Find where the given text appears and provide that cell's center as [X, Y] coordinate. 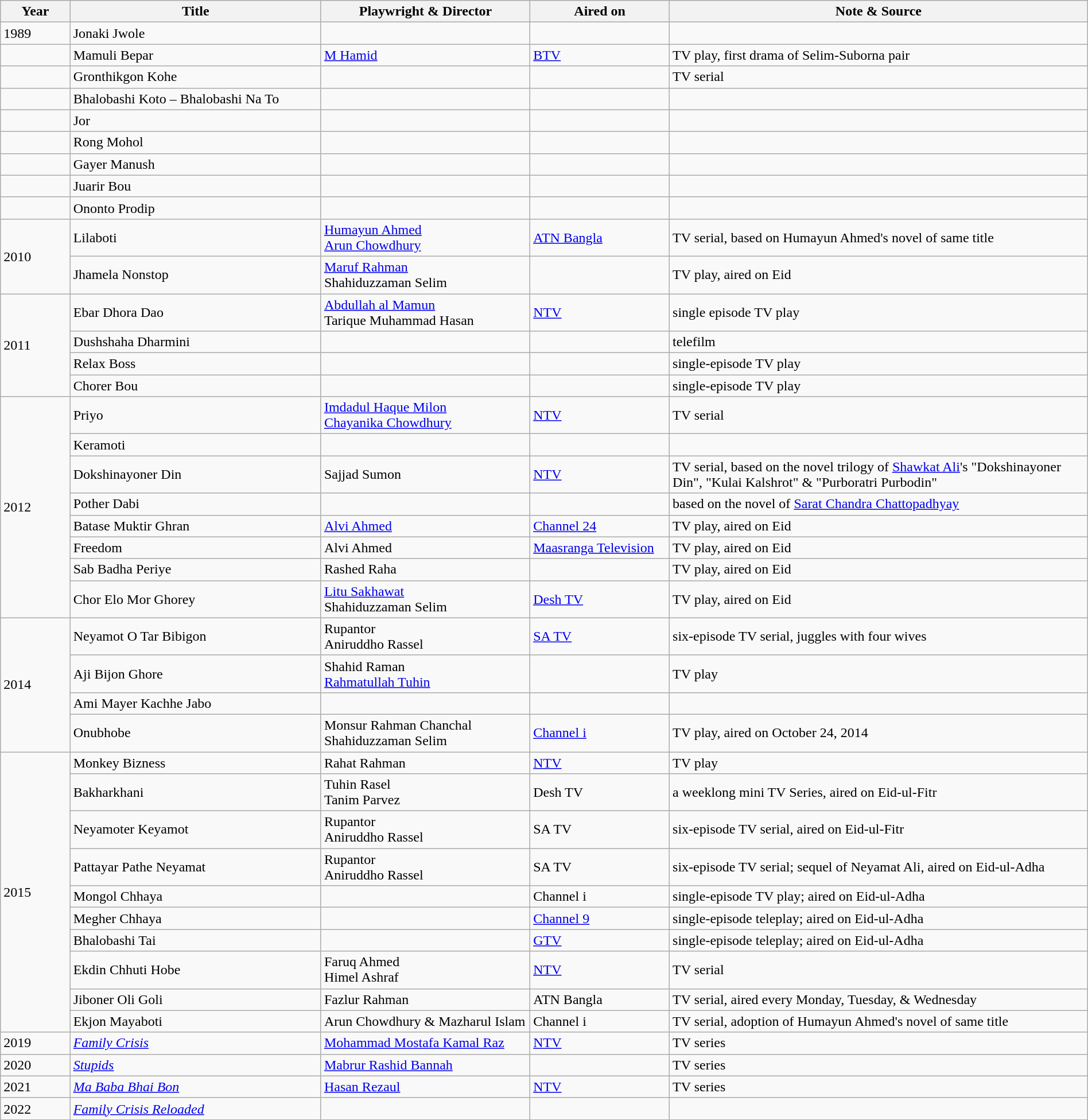
2022 [36, 1109]
Ekdin Chhuti Hobe [195, 970]
Jhamela Nonstop [195, 274]
Monsur Rahman Chanchal Shahiduzzaman Selim [425, 733]
Shahid Raman Rahmatullah Tuhin [425, 674]
Gronthikgon Kohe [195, 77]
TV serial, adoption of Humayun Ahmed's novel of same title [879, 1021]
2011 [36, 346]
2010 [36, 256]
Mongol Chhaya [195, 897]
Abdullah al Mamun Tarique Muhammad Hasan [425, 312]
single episode TV play [879, 312]
Mabrur Rashid Bannah [425, 1065]
Jonaki Jwole [195, 33]
Jiboner Oli Goli [195, 999]
Bhalobashi Tai [195, 940]
Aired on [600, 11]
Juarir Bou [195, 186]
GTV [600, 940]
2012 [36, 507]
Title [195, 11]
Rashed Raha [425, 569]
Bhalobashi Koto – Bhalobashi Na To [195, 99]
Arun Chowdhury & Mazharul Islam [425, 1021]
Imdadul Haque Milon Chayanika Chowdhury [425, 416]
six-episode TV serial, aired on Eid-ul-Fitr [879, 830]
1989 [36, 33]
Neyamot O Tar Bibigon [195, 636]
Litu Sakhawat Shahiduzzaman Selim [425, 599]
Rahat Rahman [425, 763]
BTV [600, 55]
Dushshaha Dharmini [195, 342]
six-episode TV serial, juggles with four wives [879, 636]
Humayun Ahmed Arun Chowdhury [425, 238]
single-episode TV play; aired on Eid-ul-Adha [879, 897]
Sab Badha Periye [195, 569]
TV serial, based on Humayun Ahmed's novel of same title [879, 238]
Hasan Rezaul [425, 1087]
Sajjad Sumon [425, 474]
Family Crisis Reloaded [195, 1109]
2020 [36, 1065]
Keramoti [195, 445]
Mamuli Bepar [195, 55]
Freedom [195, 548]
Onubhobe [195, 733]
Dokshinayoner Din [195, 474]
Neyamoter Keyamot [195, 830]
Mohammad Mostafa Kamal Raz [425, 1043]
Chorer Bou [195, 386]
Ebar Dhora Dao [195, 312]
Tuhin Rasel Tanim Parvez [425, 792]
Pattayar Pathe Neyamat [195, 867]
Faruq Ahmed Himel Ashraf [425, 970]
Batase Muktir Ghran [195, 526]
Ami Mayer Kachhe Jabo [195, 703]
TV play, aired on October 24, 2014 [879, 733]
Pother Dabi [195, 504]
Lilaboti [195, 238]
Monkey Bizness [195, 763]
Maasranga Television [600, 548]
TV serial, based on the novel trilogy of Shawkat Ali's "Dokshinayoner Din", "Kulai Kalshrot" & "Purboratri Purbodin" [879, 474]
telefilm [879, 342]
Bakharkhani [195, 792]
Jor [195, 121]
Maruf Rahman Shahiduzzaman Selim [425, 274]
Playwright & Director [425, 11]
Stupids [195, 1065]
a weeklong mini TV Series, aired on Eid-ul-Fitr [879, 792]
Ononto Prodip [195, 208]
Channel 9 [600, 919]
2015 [36, 892]
TV play, first drama of Selim-Suborna pair [879, 55]
Family Crisis [195, 1043]
Priyo [195, 416]
Ekjon Mayaboti [195, 1021]
Aji Bijon Ghore [195, 674]
Note & Source [879, 11]
TV serial, aired every Monday, Tuesday, & Wednesday [879, 999]
Channel 24 [600, 526]
Megher Chhaya [195, 919]
Fazlur Rahman [425, 999]
Year [36, 11]
Rong Mohol [195, 142]
2021 [36, 1087]
Ma Baba Bhai Bon [195, 1087]
2019 [36, 1043]
Relax Boss [195, 364]
Gayer Manush [195, 164]
M Hamid [425, 55]
based on the novel of Sarat Chandra Chattopadhyay [879, 504]
six-episode TV serial; sequel of Neyamat Ali, aired on Eid-ul-Adha [879, 867]
2014 [36, 684]
Chor Elo Mor Ghorey [195, 599]
